For the text-containing cell, return its midpoint in [X, Y] coordinate format. 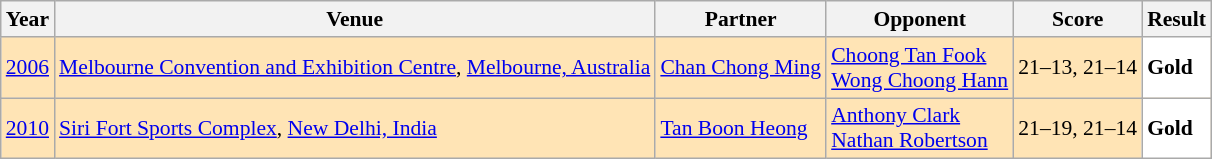
21–19, 21–14 [1078, 128]
Score [1078, 19]
Year [28, 19]
2010 [28, 128]
21–13, 21–14 [1078, 68]
Chan Chong Ming [740, 68]
Choong Tan Fook Wong Choong Hann [920, 68]
Siri Fort Sports Complex, New Delhi, India [354, 128]
Melbourne Convention and Exhibition Centre, Melbourne, Australia [354, 68]
Tan Boon Heong [740, 128]
Opponent [920, 19]
Venue [354, 19]
2006 [28, 68]
Result [1176, 19]
Anthony Clark Nathan Robertson [920, 128]
Partner [740, 19]
